Locate the cell with the specified text and output its (x, y) center coordinate. 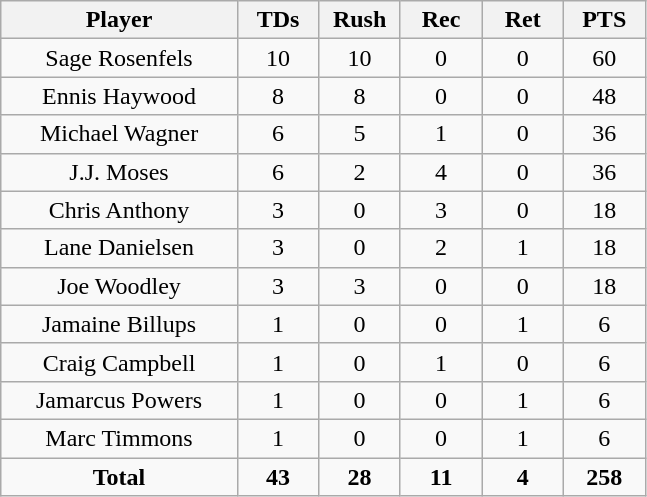
Rush (360, 20)
28 (360, 477)
Jamaine Billups (120, 324)
258 (604, 477)
Michael Wagner (120, 134)
60 (604, 58)
Jamarcus Powers (120, 400)
5 (360, 134)
Sage Rosenfels (120, 58)
Joe Woodley (120, 286)
48 (604, 96)
Total (120, 477)
Ret (523, 20)
TDs (278, 20)
Rec (441, 20)
Lane Danielsen (120, 248)
J.J. Moses (120, 172)
Chris Anthony (120, 210)
Ennis Haywood (120, 96)
Craig Campbell (120, 362)
43 (278, 477)
11 (441, 477)
PTS (604, 20)
Player (120, 20)
Marc Timmons (120, 438)
